Extract the [x, y] coordinate from the center of the cell holding the provided text.  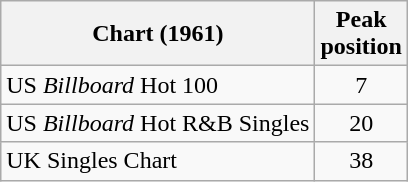
7 [361, 85]
Chart (1961) [158, 34]
US Billboard Hot 100 [158, 85]
UK Singles Chart [158, 161]
Peakposition [361, 34]
US Billboard Hot R&B Singles [158, 123]
20 [361, 123]
38 [361, 161]
